Extract the [x, y] coordinate from the center of the cell holding the provided text.  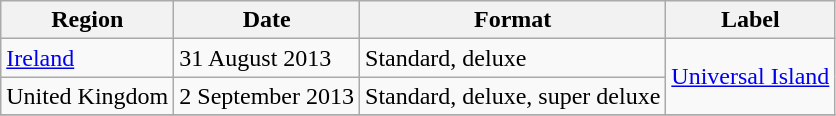
Region [88, 20]
United Kingdom [88, 96]
2 September 2013 [267, 96]
Date [267, 20]
Standard, deluxe, super deluxe [513, 96]
Label [750, 20]
Standard, deluxe [513, 58]
Format [513, 20]
Universal Island [750, 77]
Ireland [88, 58]
31 August 2013 [267, 58]
